Scan for the cell matching the given text and deliver its [X, Y] coordinate at center. 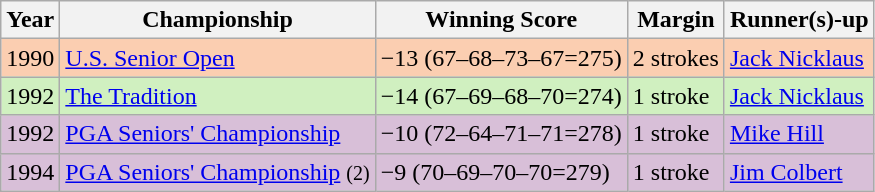
−10 (72–64–71–71=278) [501, 134]
2 strokes [676, 58]
1990 [30, 58]
PGA Seniors' Championship (2) [218, 172]
PGA Seniors' Championship [218, 134]
1994 [30, 172]
Winning Score [501, 20]
Margin [676, 20]
The Tradition [218, 96]
−9 (70–69–70–70=279) [501, 172]
−13 (67–68–73–67=275) [501, 58]
Runner(s)-up [799, 20]
Championship [218, 20]
Mike Hill [799, 134]
Year [30, 20]
−14 (67–69–68–70=274) [501, 96]
U.S. Senior Open [218, 58]
Jim Colbert [799, 172]
